Provide the [X, Y] coordinate of the cell's center where the given text is located.  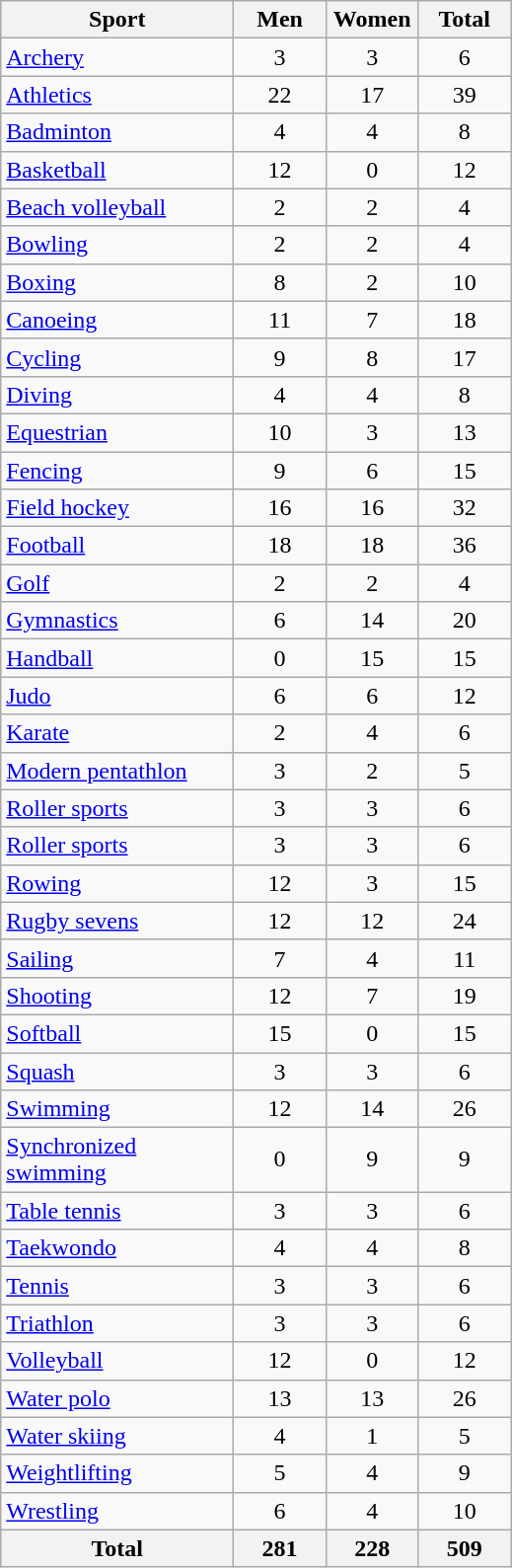
Gymnastics [117, 621]
32 [465, 508]
Archery [117, 57]
Fencing [117, 471]
Sailing [117, 958]
Synchronized swimming [117, 1160]
Wrestling [117, 1511]
Boxing [117, 282]
Handball [117, 658]
Canoeing [117, 320]
24 [465, 921]
Swimming [117, 1109]
Rugby sevens [117, 921]
Field hockey [117, 508]
Beach volleyball [117, 207]
Golf [117, 583]
Karate [117, 733]
Softball [117, 1033]
Modern pentathlon [117, 771]
22 [280, 95]
Shooting [117, 996]
Water skiing [117, 1436]
Equestrian [117, 432]
509 [465, 1548]
Cycling [117, 357]
39 [465, 95]
Squash [117, 1071]
Tennis [117, 1286]
Diving [117, 395]
Taekwondo [117, 1248]
Women [372, 20]
Football [117, 546]
Badminton [117, 132]
19 [465, 996]
20 [465, 621]
Volleyball [117, 1361]
281 [280, 1548]
Table tennis [117, 1211]
36 [465, 546]
Weightlifting [117, 1473]
Bowling [117, 245]
Athletics [117, 95]
Rowing [117, 883]
228 [372, 1548]
Judo [117, 696]
Triathlon [117, 1323]
1 [372, 1436]
Sport [117, 20]
Water polo [117, 1398]
Basketball [117, 170]
Men [280, 20]
